Return the [X, Y] coordinate for the center point of the cell that contains the specified text.  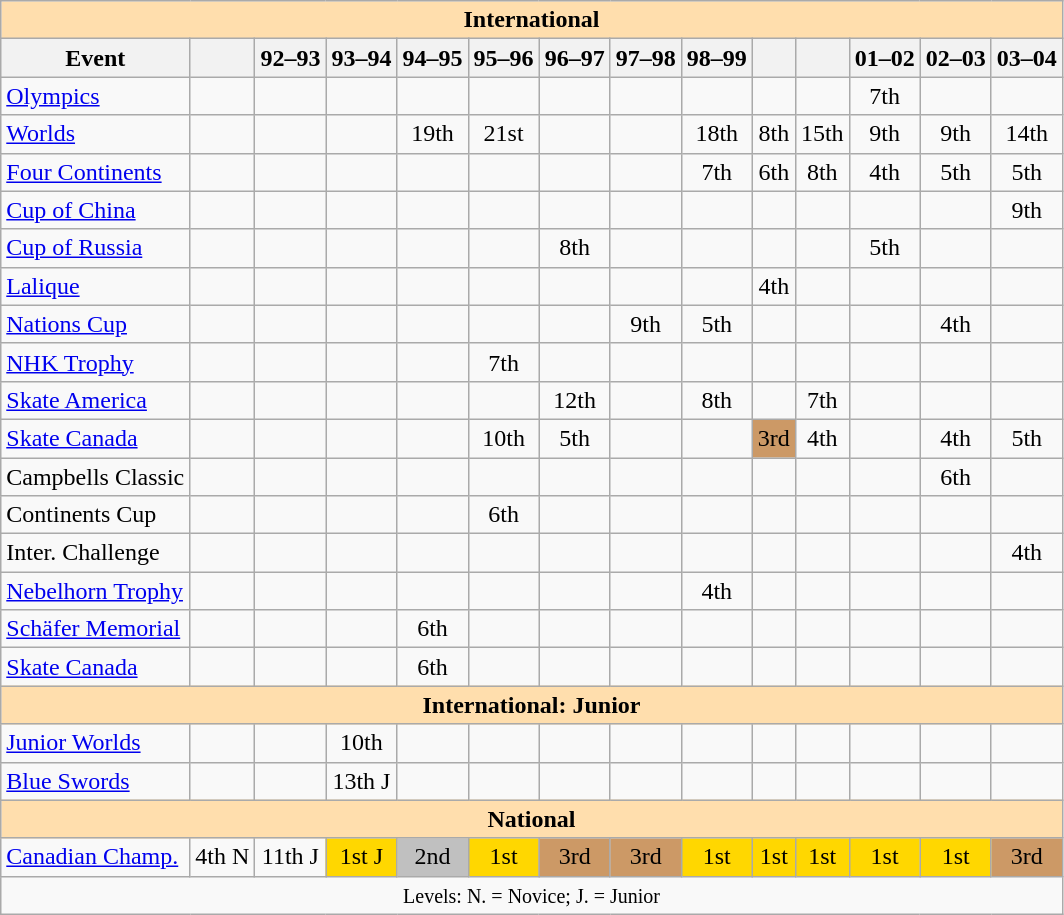
14th [1026, 134]
Skate America [96, 400]
Continents Cup [96, 515]
03–04 [1026, 58]
11th J [290, 857]
01–02 [884, 58]
02–03 [956, 58]
International [532, 20]
95–96 [504, 58]
15th [822, 134]
2nd [432, 857]
Worlds [96, 134]
94–95 [432, 58]
Cup of China [96, 210]
Four Continents [96, 172]
13th J [362, 781]
Nebelhorn Trophy [96, 591]
Canadian Champ. [96, 857]
92–93 [290, 58]
Junior Worlds [96, 743]
International: Junior [532, 705]
NHK Trophy [96, 362]
19th [432, 134]
Lalique [96, 286]
Schäfer Memorial [96, 629]
Nations Cup [96, 324]
1st J [362, 857]
Inter. Challenge [96, 553]
Olympics [96, 96]
98–99 [716, 58]
93–94 [362, 58]
96–97 [574, 58]
Levels: N. = Novice; J. = Junior [532, 895]
12th [574, 400]
4th N [222, 857]
97–98 [646, 58]
18th [716, 134]
21st [504, 134]
National [532, 819]
Event [96, 58]
Blue Swords [96, 781]
Campbells Classic [96, 477]
Cup of Russia [96, 248]
